Pinpoint the cell where the given text exists, returning its (x, y) midpoint coordinate. 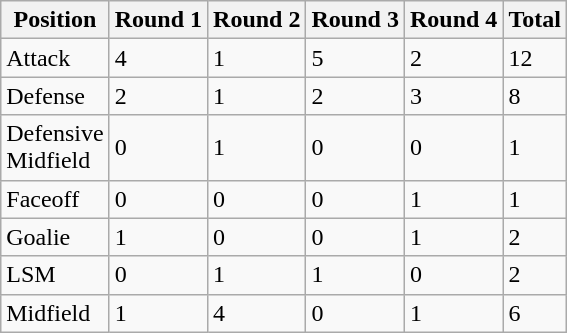
Position (55, 20)
Round 2 (257, 20)
Attack (55, 58)
12 (535, 58)
Round 4 (453, 20)
Faceoff (55, 199)
Defense (55, 96)
Round 1 (158, 20)
5 (355, 58)
Goalie (55, 237)
3 (453, 96)
Round 3 (355, 20)
Midfield (55, 313)
Total (535, 20)
DefensiveMidfield (55, 148)
6 (535, 313)
LSM (55, 275)
8 (535, 96)
